Capture the cell that displays the provided text and extract its [x, y] central coordinate. 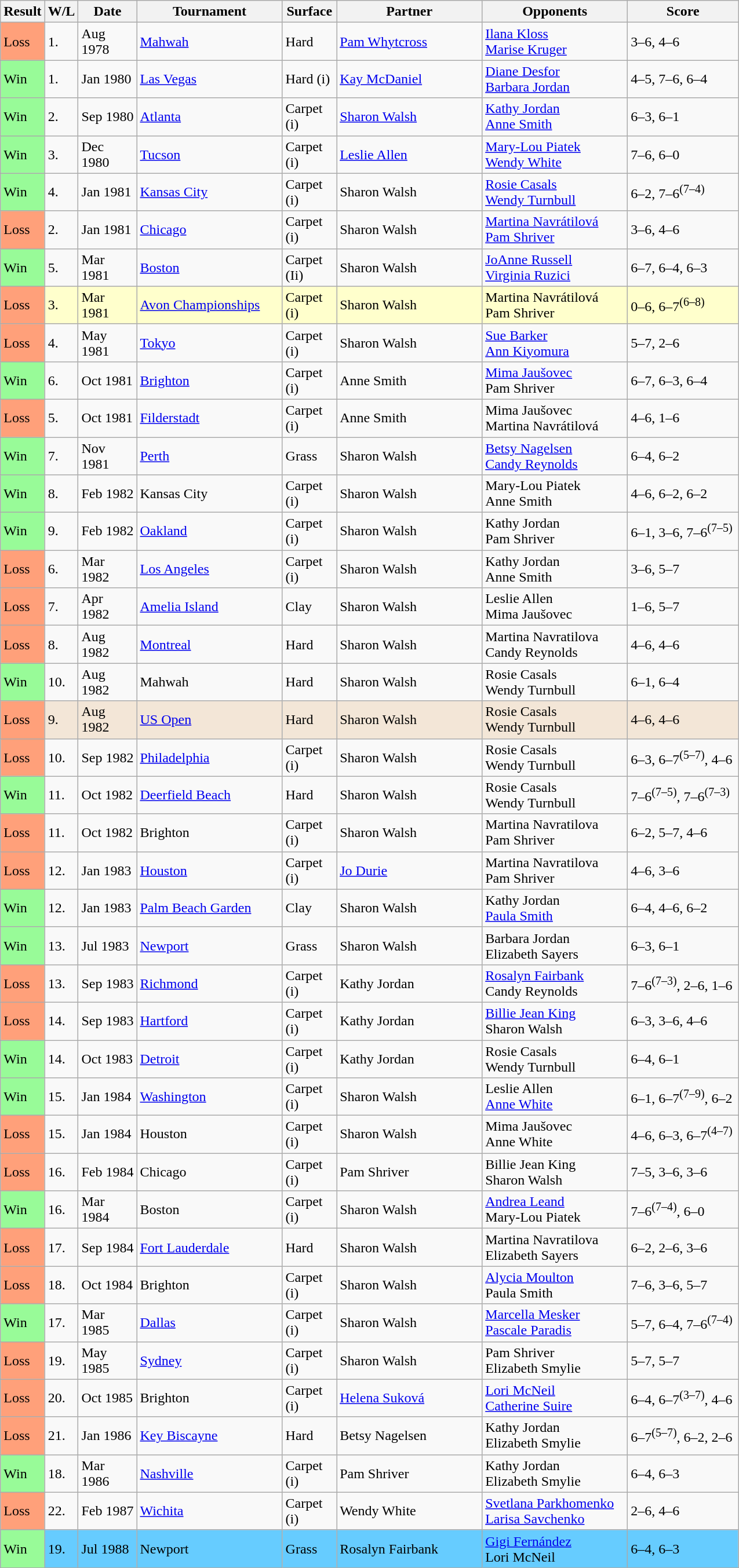
Kathy Jordan Paula Smith [555, 908]
Deerfield Beach [210, 795]
6–3, 6–7(5–7), 4–6 [683, 758]
Mar 1985 [108, 1323]
4–6, 3–6 [683, 870]
Mima Jaušovec Pam Shriver [555, 380]
Barbara Jordan Elizabeth Sayers [555, 945]
Mary-Lou Piatek Anne Smith [555, 494]
2–6, 4–6 [683, 1511]
6–1, 3–6, 7–6(7–5) [683, 532]
US Open [210, 719]
Mima Jaušovec Martina Navrátilová [555, 418]
Nashville [210, 1474]
6–4, 6–2 [683, 455]
Sydney [210, 1360]
May 1985 [108, 1360]
6–1, 6–4 [683, 682]
Ilana Kloss Marise Kruger [555, 42]
Hartford [210, 1021]
Partner [409, 12]
Martina Navratilova Elizabeth Sayers [555, 1248]
6–2, 5–7, 4–6 [683, 833]
7–6(7–3), 2–6, 1–6 [683, 984]
6–7, 6–3, 6–4 [683, 380]
Mar 1982 [108, 569]
Surface [310, 12]
Sep 1984 [108, 1248]
3–6, 5–7 [683, 569]
7–6(7–4), 6–0 [683, 1209]
6–3, 3–6, 4–6 [683, 1021]
Marcella Mesker Pascale Paradis [555, 1323]
Dec 1980 [108, 154]
Betsy Nagelsen [409, 1435]
5–7, 2–6 [683, 343]
Lori McNeil Catherine Suire [555, 1398]
7–5, 3–6, 3–6 [683, 1172]
Pam Shriver Elizabeth Smylie [555, 1360]
May 1981 [108, 343]
4–6, 6–2, 6–2 [683, 494]
7–6, 6–0 [683, 154]
Jul 1988 [108, 1549]
Leslie Allen [409, 154]
Feb 1984 [108, 1172]
Kay McDaniel [409, 79]
7–6, 3–6, 5–7 [683, 1285]
Opponents [555, 12]
Betsy Nagelsen Candy Reynolds [555, 455]
20. [61, 1398]
6–7(5–7), 6–2, 2–6 [683, 1435]
Date [108, 12]
Detroit [210, 1059]
Result [23, 12]
Rosalyn Fairbank Candy Reynolds [555, 984]
Los Angeles [210, 569]
Feb 1987 [108, 1511]
Martina Navratilova Candy Reynolds [555, 644]
Washington [210, 1097]
Svetlana Parkhomenko Larisa Savchenko [555, 1511]
Kathy Jordan Pam Shriver [555, 532]
0–6, 6–7(6–8) [683, 305]
Aug 1978 [108, 42]
Oct 1985 [108, 1398]
Dallas [210, 1323]
6–2, 7–6(7–4) [683, 192]
Oakland [210, 532]
Mima Jaušovec Anne White [555, 1134]
6–1, 6–7(7–9), 6–2 [683, 1097]
Mar 1984 [108, 1209]
Palm Beach Garden [210, 908]
Tucson [210, 154]
Gigi Fernández Lori McNeil [555, 1549]
5–7, 5–7 [683, 1360]
Sep 1980 [108, 117]
Leslie Allen Anne White [555, 1097]
Nov 1981 [108, 455]
Jo Durie [409, 870]
5–7, 6–4, 7–6(7–4) [683, 1323]
Sep 1982 [108, 758]
Leslie Allen Mima Jaušovec [555, 607]
Pam Whytcross [409, 42]
Wichita [210, 1511]
Oct 1983 [108, 1059]
Wendy White [409, 1511]
Hard (i) [310, 79]
Montreal [210, 644]
Jul 1983 [108, 945]
4–6, 1–6 [683, 418]
W/L [61, 12]
Rosalyn Fairbank [409, 1549]
Avon Championships [210, 305]
21. [61, 1435]
Carpet (Ii) [310, 268]
Amelia Island [210, 607]
6–4, 4–6, 6–2 [683, 908]
Richmond [210, 984]
Philadelphia [210, 758]
Perth [210, 455]
Oct 1984 [108, 1285]
7–6(7–5), 7–6(7–3) [683, 795]
Filderstadt [210, 418]
Fort Lauderdale [210, 1248]
4–5, 7–6, 6–4 [683, 79]
6–4, 6–1 [683, 1059]
Mar 1986 [108, 1474]
6–7, 6–4, 6–3 [683, 268]
Mary-Lou Piatek Wendy White [555, 154]
Helena Suková [409, 1398]
JoAnne Russell Virginia Ruzici [555, 268]
6–4, 6–7(3–7), 4–6 [683, 1398]
1–6, 5–7 [683, 607]
6–2, 2–6, 3–6 [683, 1248]
Diane Desfor Barbara Jordan [555, 79]
Key Biscayne [210, 1435]
Score [683, 12]
Atlanta [210, 117]
4–6, 6–3, 6–7(4–7) [683, 1134]
Las Vegas [210, 79]
Jan 1986 [108, 1435]
Jan 1980 [108, 79]
Apr 1982 [108, 607]
22. [61, 1511]
Tokyo [210, 343]
Alycia Moulton Paula Smith [555, 1285]
Andrea Leand Mary-Lou Piatek [555, 1209]
Sue Barker Ann Kiyomura [555, 343]
Tournament [210, 12]
